From the cell containing the given text, extract its center point as (X, Y) coordinate. 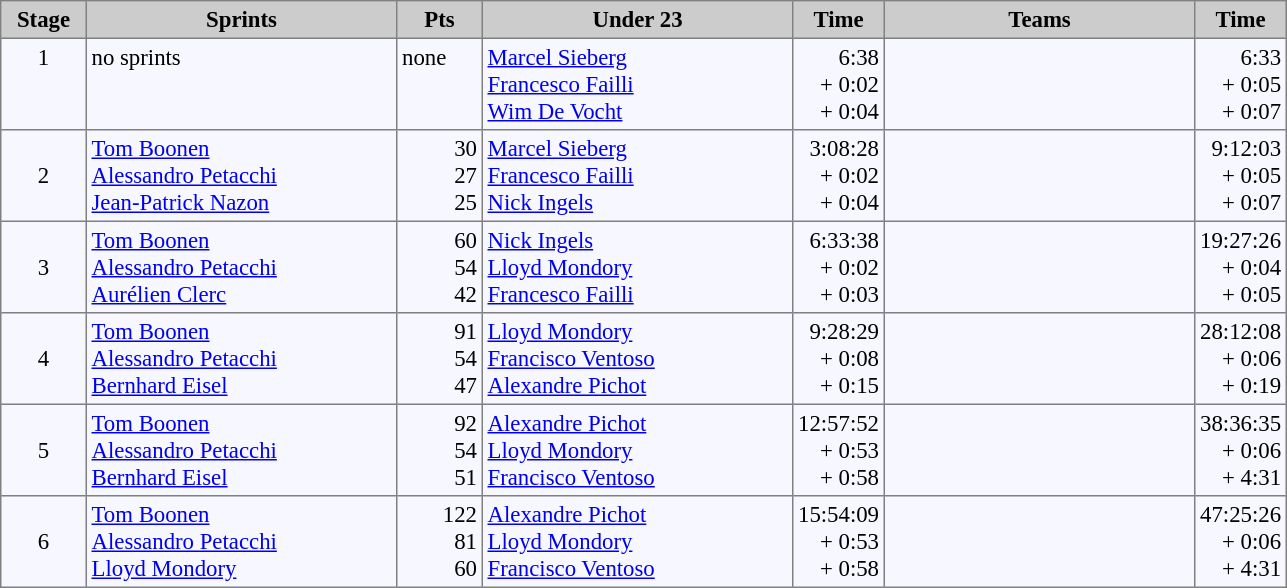
Teams (1039, 20)
Marcel Sieberg Francesco Failli Nick Ingels (637, 176)
6 (44, 542)
2 (44, 176)
122 81 60 (440, 542)
Pts (440, 20)
92 54 51 (440, 450)
12:57:52 + 0:53 + 0:58 (839, 450)
6:33 + 0:05 + 0:07 (1241, 84)
none (440, 84)
Stage (44, 20)
Marcel Sieberg Francesco Failli Wim De Vocht (637, 84)
Tom Boonen Alessandro Petacchi Lloyd Mondory (241, 542)
no sprints (241, 84)
Under 23 (637, 20)
91 54 47 (440, 359)
Sprints (241, 20)
Tom Boonen Alessandro Petacchi Jean-Patrick Nazon (241, 176)
47:25:26 + 0:06 + 4:31 (1241, 542)
6:33:38 + 0:02 + 0:03 (839, 267)
9:12:03 + 0:05 + 0:07 (1241, 176)
6:38 + 0:02 + 0:04 (839, 84)
Lloyd Mondory Francisco Ventoso Alexandre Pichot (637, 359)
60 54 42 (440, 267)
30 27 25 (440, 176)
9:28:29 + 0:08 + 0:15 (839, 359)
19:27:26 + 0:04 + 0:05 (1241, 267)
5 (44, 450)
4 (44, 359)
1 (44, 84)
3:08:28 + 0:02 + 0:04 (839, 176)
28:12:08 + 0:06 + 0:19 (1241, 359)
15:54:09 + 0:53 + 0:58 (839, 542)
Nick Ingels Lloyd Mondory Francesco Failli (637, 267)
Tom Boonen Alessandro Petacchi Aurélien Clerc (241, 267)
38:36:35 + 0:06 + 4:31 (1241, 450)
3 (44, 267)
